Identify which cell holds the provided text, then report its [x, y] central coordinate. 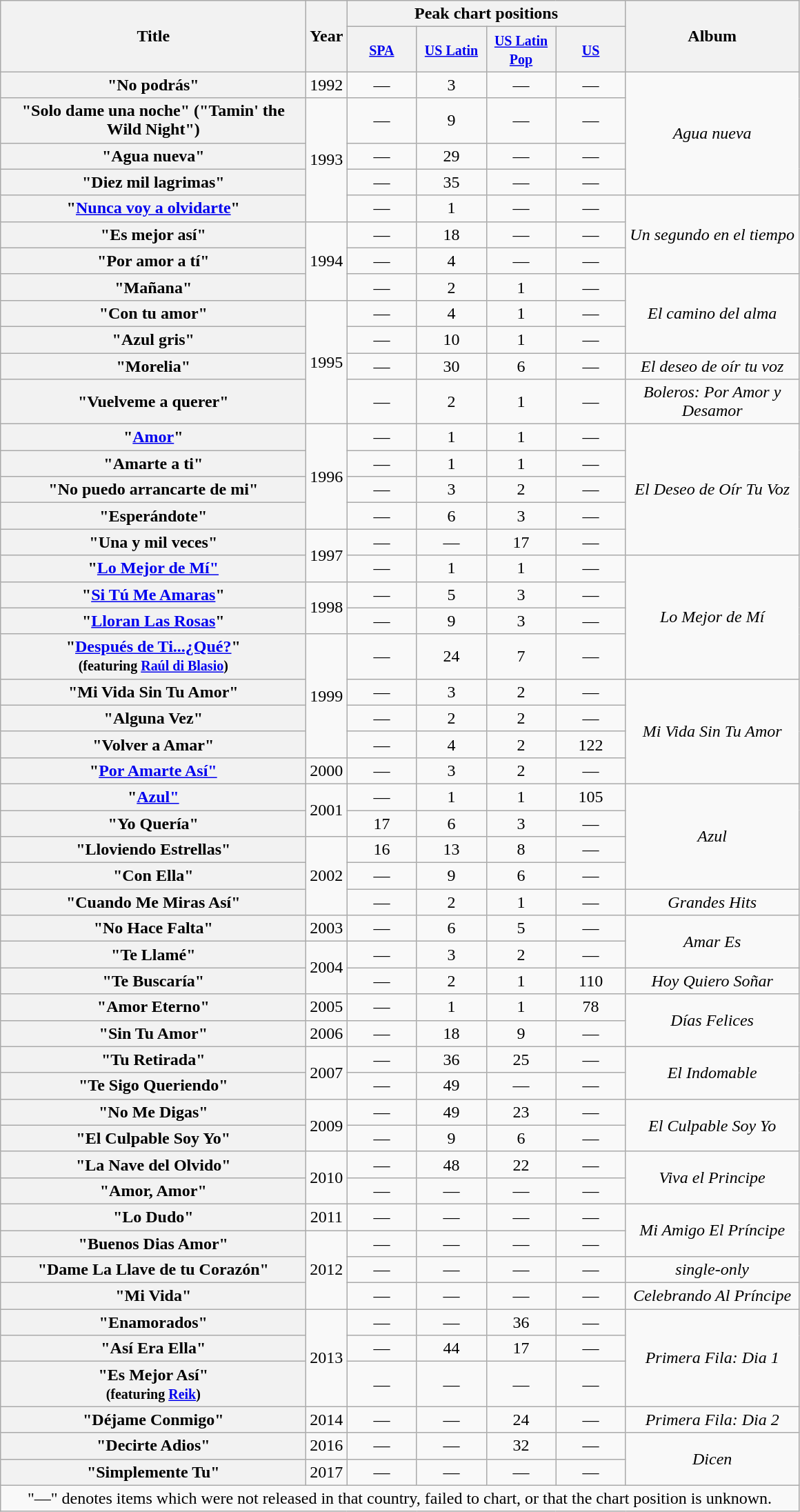
"Solo dame una noche" ("Tamin' the Wild Night") [153, 120]
"Así Era Ella" [153, 1349]
"Una y mil veces" [153, 542]
30 [451, 366]
"Nunca voy a olvidarte" [153, 208]
1999 [327, 695]
"Decirte Adios" [153, 1446]
"Amor" [153, 437]
El camino del alma [712, 313]
2000 [327, 770]
"Alguna Vez" [153, 718]
2002 [327, 876]
US Latin Pop [521, 50]
1998 [327, 608]
"Si Tú Me Amaras" [153, 595]
Agua nueva [712, 134]
Lo Mejor de Mí [712, 617]
105 [590, 797]
"Por Amarte Así" [153, 770]
2013 [327, 1357]
2017 [327, 1472]
2014 [327, 1420]
1996 [327, 477]
2001 [327, 810]
"Te Buscaría" [153, 981]
Días Felices [712, 1020]
Album [712, 36]
"Tu Retirada" [153, 1060]
"Lloran Las Rosas" [153, 621]
"No puedo arrancarte de mi" [153, 490]
"Por amor a tí" [153, 261]
"Después de Ti...¿Qué?"(featuring Raúl di Blasio) [153, 657]
1997 [327, 555]
2005 [327, 1007]
"Con Ella" [153, 876]
"No Hace Falta" [153, 928]
"Morelia" [153, 366]
78 [590, 1007]
35 [451, 182]
"Lloviendo Estrellas" [153, 850]
"Amarte a ti" [153, 464]
110 [590, 981]
23 [521, 1112]
8 [521, 850]
Year [327, 36]
Mi Vida Sin Tu Amor [712, 731]
"Azul" [153, 797]
El Indomable [712, 1073]
"No podrás" [153, 85]
single-only [712, 1270]
10 [451, 339]
13 [451, 850]
"Agua nueva" [153, 156]
2012 [327, 1270]
Amar Es [712, 942]
1994 [327, 261]
"Simplemente Tu" [153, 1472]
Un segundo en el tiempo [712, 235]
"El Culpable Soy Yo" [153, 1138]
Primera Fila: Dia 1 [712, 1357]
"Dame La Llave de tu Corazón" [153, 1270]
Hoy Quiero Soñar [712, 981]
Boleros: Por Amor y Desamor [712, 401]
"Azul gris" [153, 339]
Title [153, 36]
"Amor Eterno" [153, 1007]
"Cuando Me Miras Así" [153, 902]
32 [521, 1446]
Mi Amigo El Príncipe [712, 1230]
2007 [327, 1073]
Viva el Principe [712, 1177]
Peak chart positions [486, 14]
SPA [382, 50]
2009 [327, 1125]
Grandes Hits [712, 902]
"Diez mil lagrimas" [153, 182]
29 [451, 156]
"Mañana" [153, 287]
"Enamorados" [153, 1322]
"Vuelveme a querer" [153, 401]
"Amor, Amor" [153, 1191]
25 [521, 1060]
"La Nave del Olvido" [153, 1164]
1995 [327, 361]
Primera Fila: Dia 2 [712, 1420]
"No Me Digas" [153, 1112]
El Culpable Soy Yo [712, 1125]
El Deseo de Oír Tu Voz [712, 490]
"Mi Vida Sin Tu Amor" [153, 692]
"Sin Tu Amor" [153, 1033]
2010 [327, 1177]
22 [521, 1164]
122 [590, 744]
1992 [327, 85]
2016 [327, 1446]
US Latin [451, 50]
"Es Mejor Así"(featuring Reik) [153, 1384]
"Lo Mejor de Mí" [153, 568]
"Yo Quería" [153, 823]
"Volver a Amar" [153, 744]
2006 [327, 1033]
Azul [712, 836]
"Te Llamé" [153, 955]
44 [451, 1349]
2004 [327, 968]
1993 [327, 160]
"Con tu amor" [153, 313]
7 [521, 657]
"Déjame Conmigo" [153, 1420]
"Es mejor así" [153, 235]
"Esperándote" [153, 516]
"Buenos Dias Amor" [153, 1244]
48 [451, 1164]
16 [382, 850]
"—" denotes items which were not released in that country, failed to chart, or that the chart position is unknown. [400, 1498]
"Lo Dudo" [153, 1217]
Celebrando Al Príncipe [712, 1296]
"Te Sigo Queriendo" [153, 1086]
Dicen [712, 1459]
El deseo de oír tu voz [712, 366]
US [590, 50]
2011 [327, 1217]
2003 [327, 928]
"Mi Vida" [153, 1296]
